From the cell containing the given text, extract its center point as [X, Y] coordinate. 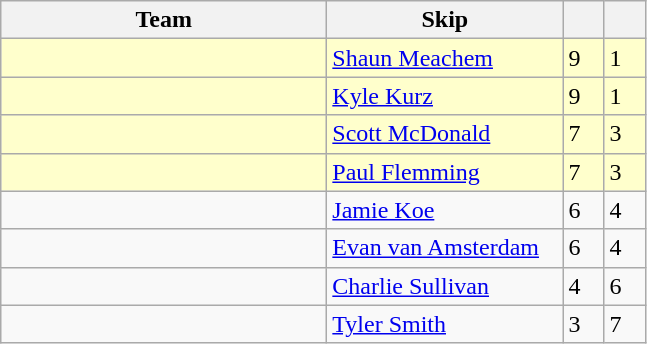
Team [164, 20]
Jamie Koe [445, 210]
Charlie Sullivan [445, 286]
Scott McDonald [445, 134]
Evan van Amsterdam [445, 248]
Kyle Kurz [445, 96]
Shaun Meachem [445, 58]
Tyler Smith [445, 324]
Paul Flemming [445, 172]
Skip [445, 20]
